Find where the given text appears and provide that cell's center as [X, Y] coordinate. 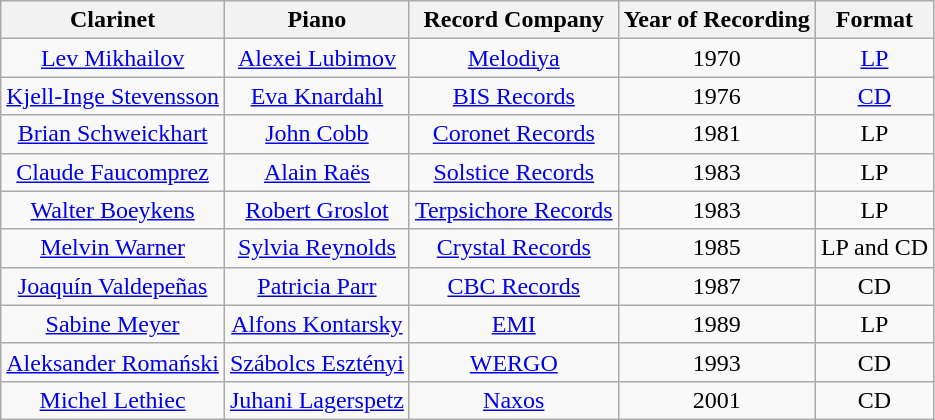
Eva Knardahl [316, 96]
Kjell-Inge Stevensson [113, 96]
Format [874, 20]
John Cobb [316, 134]
BIS Records [514, 96]
LP and CD [874, 248]
1970 [716, 58]
Terpsichore Records [514, 210]
Robert Groslot [316, 210]
Sylvia Reynolds [316, 248]
1976 [716, 96]
Brian Schweickhart [113, 134]
1987 [716, 286]
Solstice Records [514, 172]
Clarinet [113, 20]
Patricia Parr [316, 286]
2001 [716, 400]
Aleksander Romański [113, 362]
Alain Raës [316, 172]
Crystal Records [514, 248]
Record Company [514, 20]
Sabine Meyer [113, 324]
1981 [716, 134]
Year of Recording [716, 20]
CBC Records [514, 286]
Joaquín Valdepeñas [113, 286]
Walter Boeykens [113, 210]
Melodiya [514, 58]
WERGO [514, 362]
Claude Faucomprez [113, 172]
Alexei Lubimov [316, 58]
1985 [716, 248]
Michel Lethiec [113, 400]
EMI [514, 324]
Juhani Lagerspetz [316, 400]
1989 [716, 324]
Alfons Kontarsky [316, 324]
Coronet Records [514, 134]
Piano [316, 20]
Naxos [514, 400]
Lev Mikhailov [113, 58]
Szábolcs Esztényi [316, 362]
1993 [716, 362]
Melvin Warner [113, 248]
